Capture the cell that displays the provided text and extract its (X, Y) central coordinate. 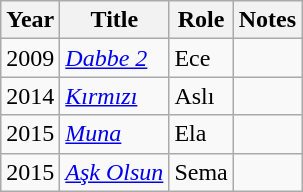
Sema (201, 172)
Dabbe 2 (114, 58)
Ela (201, 134)
Aslı (201, 96)
Aşk Olsun (114, 172)
2014 (30, 96)
Title (114, 20)
2009 (30, 58)
Year (30, 20)
Kırmızı (114, 96)
Muna (114, 134)
Role (201, 20)
Notes (267, 20)
Ece (201, 58)
